Capture the cell that displays the provided text and extract its (X, Y) central coordinate. 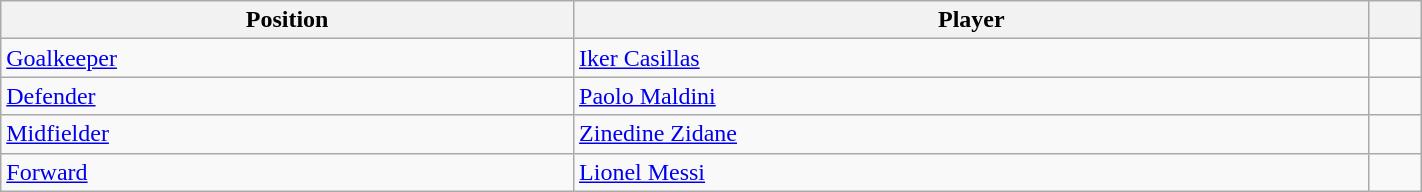
Forward (288, 172)
Paolo Maldini (972, 96)
Player (972, 20)
Position (288, 20)
Lionel Messi (972, 172)
Midfielder (288, 134)
Iker Casillas (972, 58)
Zinedine Zidane (972, 134)
Defender (288, 96)
Goalkeeper (288, 58)
